Return (X, Y) of the center of cell containing provided text 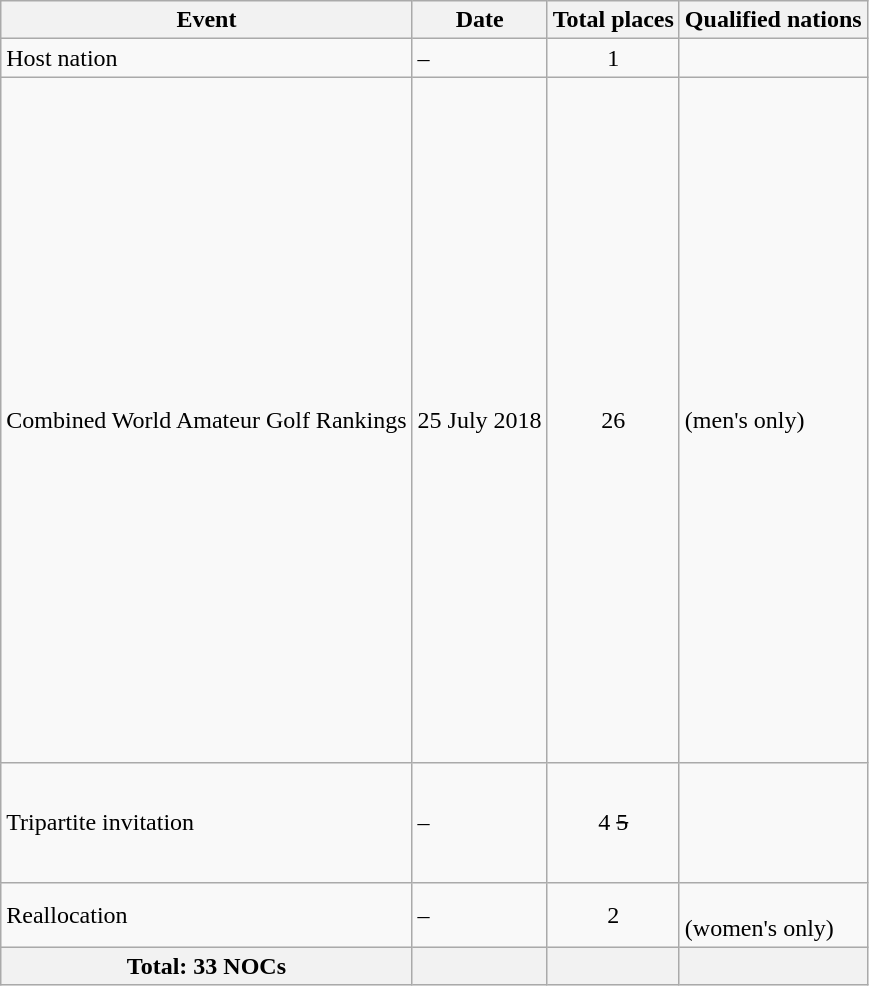
(men's only) (773, 420)
(women's only) (773, 914)
4 5 (613, 822)
25 July 2018 (480, 420)
Total: 33 NOCs (206, 966)
1 (613, 58)
Host nation (206, 58)
Qualified nations (773, 20)
2 (613, 914)
Reallocation (206, 914)
26 (613, 420)
Date (480, 20)
Event (206, 20)
Total places (613, 20)
Combined World Amateur Golf Rankings (206, 420)
Tripartite invitation (206, 822)
